Pinpoint the cell where the given text exists, returning its [x, y] midpoint coordinate. 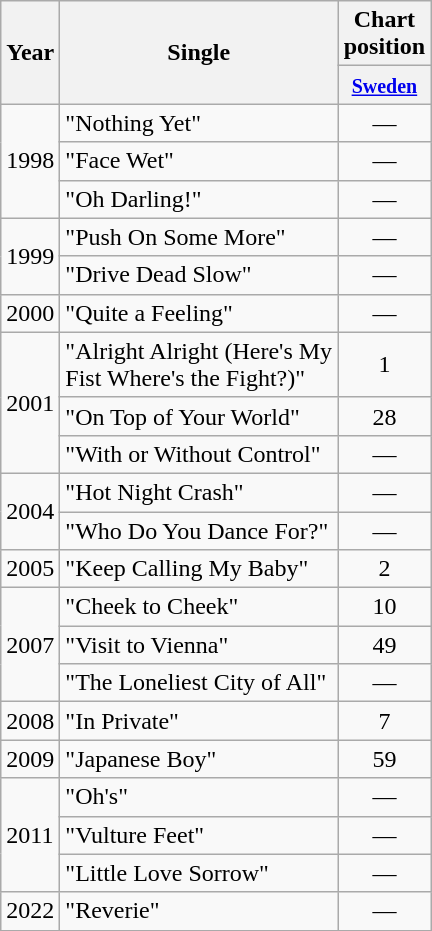
"Alright Alright (Here's My Fist Where's the Fight?)" [199, 364]
"Vulture Feet" [199, 835]
"Cheek to Cheek" [199, 607]
2004 [30, 511]
1999 [30, 256]
59 [385, 759]
"Keep Calling My Baby" [199, 569]
7 [385, 721]
2011 [30, 835]
"Visit to Vienna" [199, 645]
"Reverie" [199, 911]
"Japanese Boy" [199, 759]
1998 [30, 161]
"The Loneliest City of All" [199, 683]
"Little Love Sorrow" [199, 873]
2 [385, 569]
2005 [30, 569]
2008 [30, 721]
Year [30, 52]
"With or Without Control" [199, 454]
"Face Wet" [199, 161]
2007 [30, 645]
1 [385, 364]
"Nothing Yet" [199, 123]
49 [385, 645]
Single [199, 52]
"Hot Night Crash" [199, 492]
"Oh Darling!" [199, 199]
10 [385, 607]
2001 [30, 402]
2000 [30, 313]
2009 [30, 759]
"In Private" [199, 721]
"Who Do You Dance For?" [199, 531]
Sweden [385, 85]
"Oh's" [199, 797]
Chart position [385, 34]
"Quite a Feeling" [199, 313]
2022 [30, 911]
"Push On Some More" [199, 237]
"On Top of Your World" [199, 416]
28 [385, 416]
"Drive Dead Slow" [199, 275]
